Output the (x, y) coordinate of the center of the cell containing the given text.  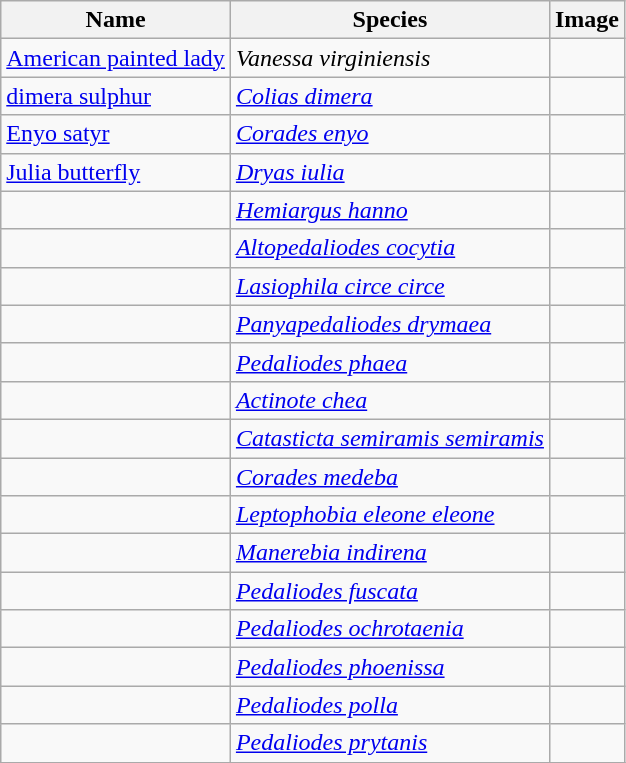
Catasticta semiramis semiramis (390, 438)
Panyapedaliodes drymaea (390, 324)
Species (390, 20)
Colias dimera (390, 96)
Hemiargus hanno (390, 210)
dimera sulphur (116, 96)
Pedaliodes polla (390, 705)
Name (116, 20)
Altopedaliodes cocytia (390, 248)
Image (586, 20)
Corades medeba (390, 477)
Enyo satyr (116, 134)
Pedaliodes ochrotaenia (390, 629)
Vanessa virginiensis (390, 58)
Lasiophila circe circe (390, 286)
Pedaliodes prytanis (390, 743)
Actinote chea (390, 400)
Julia butterfly (116, 172)
American painted lady (116, 58)
Leptophobia eleone eleone (390, 515)
Pedaliodes fuscata (390, 591)
Manerebia indirena (390, 553)
Dryas iulia (390, 172)
Pedaliodes phoenissa (390, 667)
Pedaliodes phaea (390, 362)
Corades enyo (390, 134)
